Output the (x, y) coordinate of the center of the cell containing the given text.  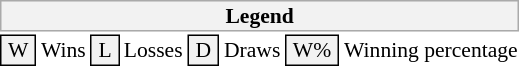
L (104, 50)
W (18, 50)
W% (312, 50)
Legend (260, 16)
Wins (63, 50)
Draws (252, 50)
Losses (153, 50)
D (203, 50)
